Scan for the cell matching the given text and deliver its [X, Y] coordinate at center. 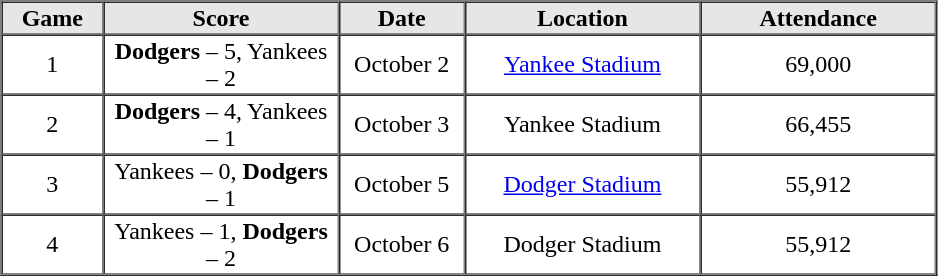
Game [53, 18]
66,455 [818, 124]
Dodgers – 5, Yankees – 2 [221, 64]
3 [53, 184]
69,000 [818, 64]
1 [53, 64]
Score [221, 18]
Yankees – 1, Dodgers – 2 [221, 244]
2 [53, 124]
October 5 [402, 184]
October 2 [402, 64]
Date [402, 18]
Location [583, 18]
October 6 [402, 244]
4 [53, 244]
October 3 [402, 124]
Yankees – 0, Dodgers – 1 [221, 184]
Dodgers – 4, Yankees – 1 [221, 124]
Attendance [818, 18]
